Find where the given text appears and provide that cell's center as [X, Y] coordinate. 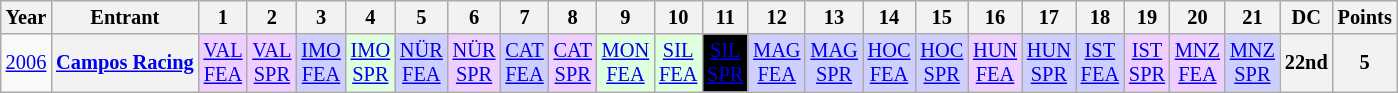
MONFEA [626, 63]
2006 [26, 63]
ISTFEA [1100, 63]
6 [474, 17]
4 [370, 17]
1 [222, 17]
DC [1306, 17]
NÜRSPR [474, 63]
2 [272, 17]
MAGFEA [776, 63]
HOCSPR [942, 63]
22nd [1306, 63]
Campos Racing [124, 63]
MAGSPR [834, 63]
Year [26, 17]
IMOFEA [320, 63]
HUNFEA [995, 63]
Entrant [124, 17]
CATSPR [573, 63]
SILFEA [678, 63]
13 [834, 17]
HUNSPR [1049, 63]
NÜRFEA [422, 63]
7 [524, 17]
Points [1365, 17]
11 [725, 17]
21 [1252, 17]
CATFEA [524, 63]
ISTSPR [1147, 63]
3 [320, 17]
9 [626, 17]
MNZSPR [1252, 63]
12 [776, 17]
16 [995, 17]
19 [1147, 17]
15 [942, 17]
IMOSPR [370, 63]
18 [1100, 17]
SILSPR [725, 63]
HOCFEA [890, 63]
14 [890, 17]
8 [573, 17]
MNZFEA [1198, 63]
VALFEA [222, 63]
20 [1198, 17]
10 [678, 17]
17 [1049, 17]
VALSPR [272, 63]
